Determine the [X, Y] coordinate at the center of the cell enclosing the given text.  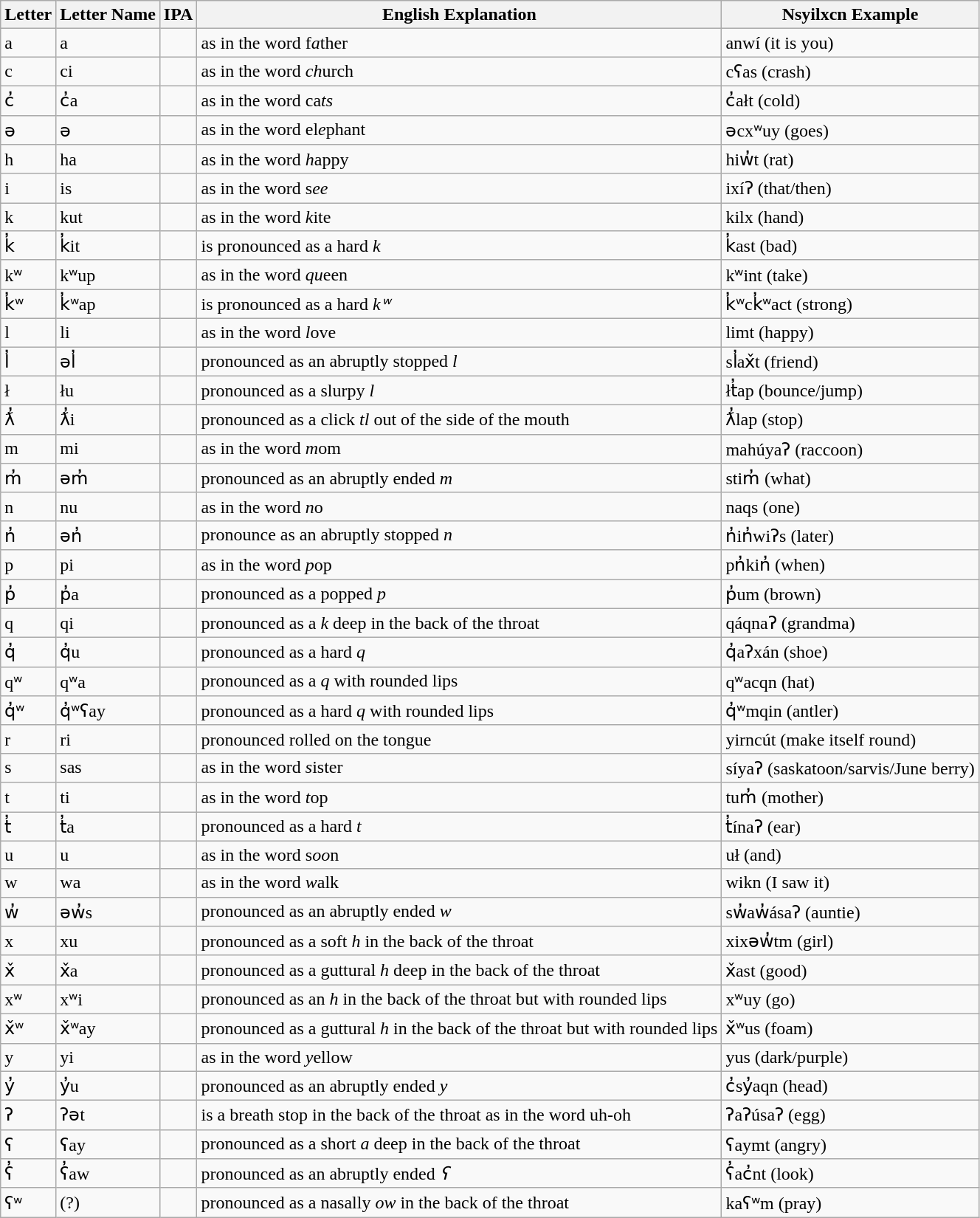
as in the word queen [459, 275]
síyaʔ (saskatoon/sarvis/June berry) [850, 768]
q̓ʷ [28, 711]
as in the word see [459, 188]
l̓ [28, 362]
ʕaymt (angry) [850, 1144]
p [28, 565]
qáqnaʔ (grandma) [850, 623]
n̓in̓wiʔs (later) [850, 535]
pronounced as a hard q [459, 653]
Nsyilxcn Example [850, 15]
kʷint (take) [850, 275]
wa [108, 883]
pronounced rolled on the tongue [459, 739]
pronounced as a soft h in the back of the throat [459, 941]
k̓ [28, 246]
m̓ [28, 478]
c̓sy̓aqn (head) [850, 1086]
ci [108, 72]
as in the word soon [459, 855]
xu [108, 941]
ʕ [28, 1144]
t [28, 797]
as in the word father [459, 43]
xʷi [108, 999]
pn̓kin̓ (when) [850, 565]
uł (and) [850, 855]
x̌ʷay [108, 1028]
q̓aʔxán (shoe) [850, 653]
y̓ [28, 1086]
pronounced as a guttural h deep in the back of the throat [459, 970]
ƛ̓lap (stop) [850, 420]
as in the word cats [459, 100]
qi [108, 623]
qʷ [28, 681]
s [28, 768]
łt̓ap (bounce/jump) [850, 390]
pronounced as an h in the back of the throat but with rounded lips [459, 999]
IPA [179, 15]
as in the word yellow [459, 1057]
pronounced as a k deep in the back of the throat [459, 623]
li [108, 332]
c̓ [28, 100]
t̓ [28, 827]
as in the word elephant [459, 130]
w [28, 883]
pronounced as a hard t [459, 827]
ʕay [108, 1144]
qʷa [108, 681]
kut [108, 217]
nu [108, 506]
c̓a [108, 100]
wikn (I saw it) [850, 883]
as in the word mom [459, 449]
is [108, 188]
k̓ʷ [28, 304]
yi [108, 1057]
ʕ̓ [28, 1174]
ƛ̓ [28, 420]
as in the word sister [459, 768]
əl̓ [108, 362]
q̓ [28, 653]
is pronounced as a hard k [459, 246]
pronounced as a q with rounded lips [459, 681]
as in the word kite [459, 217]
ʕ̓aw [108, 1174]
əm̓ [108, 478]
n [28, 506]
pronounced as a short a deep in the back of the throat [459, 1144]
pronounced as a hard q with rounded lips [459, 711]
sl̓ax̌t (friend) [850, 362]
kaʕʷm (pray) [850, 1202]
pronounced as a click tl out of the side of the mouth [459, 420]
łu [108, 390]
k̓ʷck̓ʷact (strong) [850, 304]
Letter [28, 15]
ri [108, 739]
pronounced as an abruptly ended w [459, 912]
pronounce as an abruptly stopped n [459, 535]
pronounced as a slurpy l [459, 390]
as in the word pop [459, 565]
t̓a [108, 827]
r [28, 739]
x̌ʷ [28, 1028]
m [28, 449]
c [28, 72]
əw̓s [108, 912]
as in the word love [459, 332]
pronounced as a popped p [459, 593]
pronounced as an abruptly ended m [459, 478]
yirncút (make itself round) [850, 739]
tum̓ (mother) [850, 797]
k [28, 217]
pronounced as a nasally ow in the back of the throat [459, 1202]
anwí (it is you) [850, 43]
is pronounced as a hard kʷ [459, 304]
y̓u [108, 1086]
q̓ʷmqin (antler) [850, 711]
kʷup [108, 275]
ł [28, 390]
ixíʔ (that/then) [850, 188]
l [28, 332]
əcxʷuy (goes) [850, 130]
h [28, 159]
ʔət [108, 1115]
x̌ʷus (foam) [850, 1028]
x̌ [28, 970]
naqs (one) [850, 506]
k̓ast (bad) [850, 246]
yus (dark/purple) [850, 1057]
pronounced as an abruptly ended y [459, 1086]
mi [108, 449]
ƛ̓i [108, 420]
q̓u [108, 653]
limt (happy) [850, 332]
q [28, 623]
w̓ [28, 912]
kilx (hand) [850, 217]
ʕʷ [28, 1202]
ti [108, 797]
xʷuy (go) [850, 999]
ʔ [28, 1115]
kʷ [28, 275]
as in the word church [459, 72]
t̓ínaʔ (ear) [850, 827]
qʷacqn (hat) [850, 681]
p̓a [108, 593]
ən̓ [108, 535]
c̓ałt (cold) [850, 100]
pronounced as an abruptly stopped l [459, 362]
k̓it [108, 246]
sas [108, 768]
as in the word happy [459, 159]
(?) [108, 1202]
as in the word no [459, 506]
xixəw̓tm (girl) [850, 941]
ʕ̓ac̓nt (look) [850, 1174]
x [28, 941]
i [28, 188]
p̓um (brown) [850, 593]
as in the word top [459, 797]
ha [108, 159]
Letter Name [108, 15]
ʔaʔúsaʔ (egg) [850, 1115]
as in the word walk [459, 883]
x̌a [108, 970]
cʕas (crash) [850, 72]
n̓ [28, 535]
sw̓aw̓ásaʔ (auntie) [850, 912]
x̌ast (good) [850, 970]
hiw̓t (rat) [850, 159]
stim̓ (what) [850, 478]
p̓ [28, 593]
English Explanation [459, 15]
is a breath stop in the back of the throat as in the word uh-oh [459, 1115]
y [28, 1057]
q̓ʷʕay [108, 711]
pi [108, 565]
pronounced as an abruptly ended ʕ [459, 1174]
mahúyaʔ (raccoon) [850, 449]
xʷ [28, 999]
pronounced as a guttural h in the back of the throat but with rounded lips [459, 1028]
k̓ʷap [108, 304]
